Determine the (X, Y) coordinate at the center of the cell enclosing the given text.  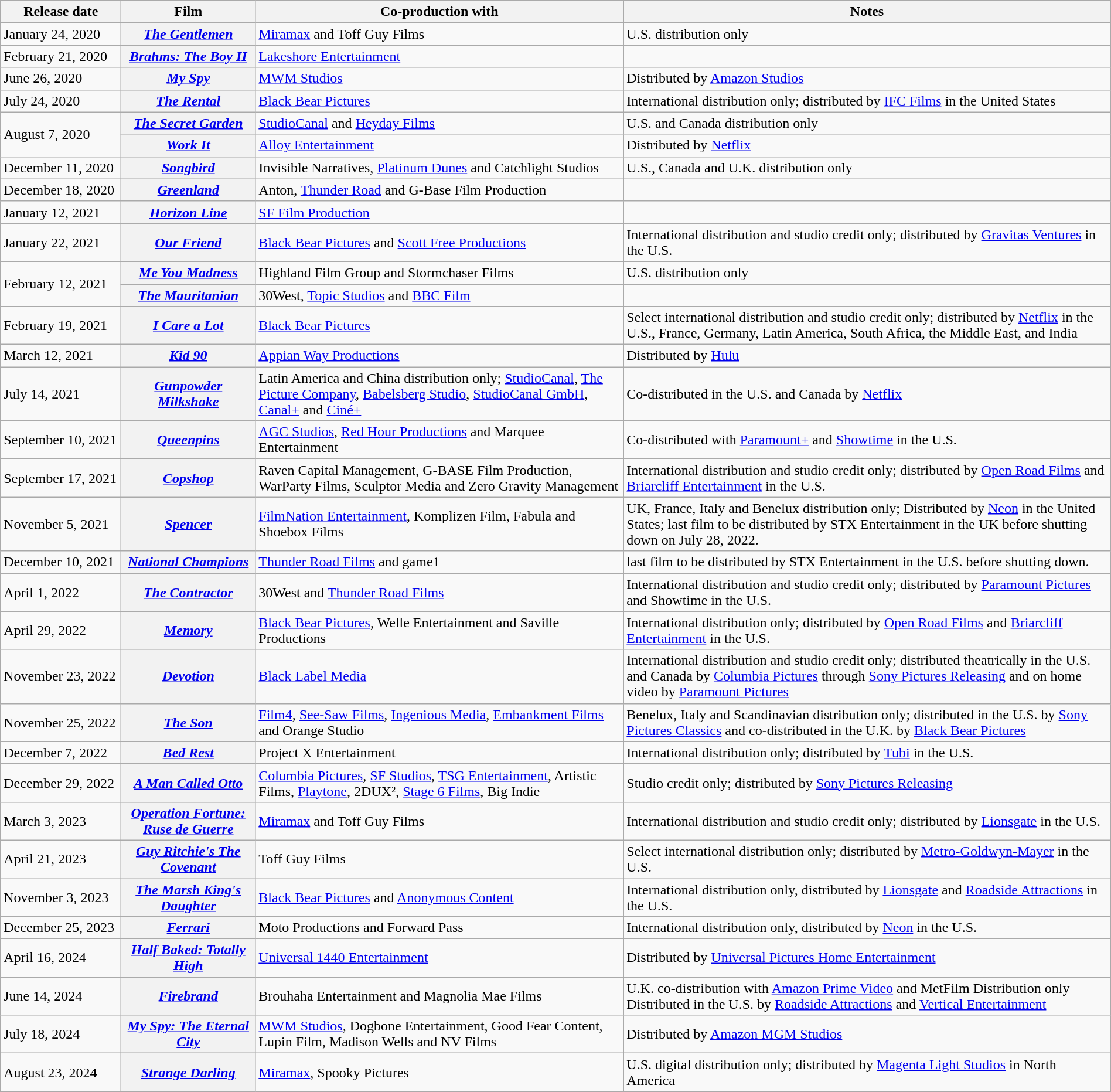
April 16, 2024 (61, 958)
Spencer (189, 524)
July 14, 2021 (61, 394)
Distributed by Hulu (867, 356)
November 5, 2021 (61, 524)
Half Baked: Totally High (189, 958)
Brahms: The Boy II (189, 56)
Film (189, 12)
U.K. co-distribution with Amazon Prime Video and MetFilm Distribution only Distributed in the U.S. by Roadside Attractions and Vertical Entertainment (867, 996)
Strange Darling (189, 1073)
Memory (189, 631)
Universal 1440 Entertainment (439, 958)
February 19, 2021 (61, 326)
Raven Capital Management, G-BASE Film Production, WarParty Films, Sculptor Media and Zero Gravity Management (439, 478)
Work It (189, 145)
MWM Studios, Dogbone Entertainment, Good Fear Content, Lupin Film, Madison Wells and NV Films (439, 1034)
The Contractor (189, 592)
Firebrand (189, 996)
Operation Fortune: Ruse de Guerre (189, 821)
Notes (867, 12)
SF Film Production (439, 212)
Black Bear Pictures and Scott Free Productions (439, 243)
April 21, 2023 (61, 859)
November 3, 2023 (61, 897)
Columbia Pictures, SF Studios, TSG Entertainment, Artistic Films, Playtone, 2DUX², Stage 6 Films, Big Indie (439, 783)
February 12, 2021 (61, 284)
Gunpowder Milkshake (189, 394)
Me You Madness (189, 273)
December 11, 2020 (61, 168)
Greenland (189, 190)
Our Friend (189, 243)
U.S., Canada and U.K. distribution only (867, 168)
International distribution only, distributed by Neon in the U.S. (867, 928)
April 29, 2022 (61, 631)
August 7, 2020 (61, 134)
June 26, 2020 (61, 79)
My Spy (189, 79)
Brouhaha Entertainment and Magnolia Mae Films (439, 996)
FilmNation Entertainment, Komplizen Film, Fabula and Shoebox Films (439, 524)
Anton, Thunder Road and G-Base Film Production (439, 190)
Songbird (189, 168)
Distributed by Amazon MGM Studios (867, 1034)
U.S. digital distribution only; distributed by Magenta Light Studios in North America (867, 1073)
Black Label Media (439, 676)
International distribution only; distributed by Tubi in the U.S. (867, 753)
Thunder Road Films and game1 (439, 562)
International distribution and studio credit only; distributed by Lionsgate in the U.S. (867, 821)
Co-production with (439, 12)
Highland Film Group and Stormchaser Films (439, 273)
Appian Way Productions (439, 356)
Alloy Entertainment (439, 145)
Invisible Narratives, Platinum Dunes and Catchlight Studios (439, 168)
August 23, 2024 (61, 1073)
Ferrari (189, 928)
Guy Ritchie's The Covenant (189, 859)
Studio credit only; distributed by Sony Pictures Releasing (867, 783)
July 18, 2024 (61, 1034)
December 18, 2020 (61, 190)
30West and Thunder Road Films (439, 592)
February 21, 2020 (61, 56)
International distribution and studio credit only; distributed by Gravitas Ventures in the U.S. (867, 243)
December 29, 2022 (61, 783)
Black Bear Pictures and Anonymous Content (439, 897)
International distribution and studio credit only; distributed by Paramount Pictures and Showtime in the U.S. (867, 592)
Co-distributed with Paramount+ and Showtime in the U.S. (867, 440)
March 3, 2023 (61, 821)
International distribution only, distributed by Lionsgate and Roadside Attractions in the U.S. (867, 897)
Select international distribution only; distributed by Metro-Goldwyn-Mayer in the U.S. (867, 859)
December 10, 2021 (61, 562)
Release date (61, 12)
National Champions (189, 562)
Toff Guy Films (439, 859)
30West, Topic Studios and BBC Film (439, 295)
Latin America and China distribution only; StudioCanal, The Picture Company, Babelsberg Studio, StudioCanal GmbH, Canal+ and Ciné+ (439, 394)
AGC Studios, Red Hour Productions and Marquee Entertainment (439, 440)
My Spy: The Eternal City (189, 1034)
Distributed by Amazon Studios (867, 79)
June 14, 2024 (61, 996)
Moto Productions and Forward Pass (439, 928)
Devotion (189, 676)
MWM Studios (439, 79)
U.S. and Canada distribution only (867, 123)
Distributed by Netflix (867, 145)
Film4, See-Saw Films, Ingenious Media, Embankment Films and Orange Studio (439, 722)
November 25, 2022 (61, 722)
Black Bear Pictures, Welle Entertainment and Saville Productions (439, 631)
Kid 90 (189, 356)
Horizon Line (189, 212)
last film to be distributed by STX Entertainment in the U.S. before shutting down. (867, 562)
Co-distributed in the U.S. and Canada by Netflix (867, 394)
International distribution and studio credit only; distributed by Open Road Films and Briarcliff Entertainment in the U.S. (867, 478)
Bed Rest (189, 753)
Project X Entertainment (439, 753)
International distribution only; distributed by IFC Films in the United States (867, 101)
Copshop (189, 478)
I Care a Lot (189, 326)
A Man Called Otto (189, 783)
The Son (189, 722)
December 25, 2023 (61, 928)
Distributed by Universal Pictures Home Entertainment (867, 958)
November 23, 2022 (61, 676)
April 1, 2022 (61, 592)
January 24, 2020 (61, 34)
March 12, 2021 (61, 356)
July 24, 2020 (61, 101)
The Rental (189, 101)
The Mauritanian (189, 295)
The Secret Garden (189, 123)
The Gentlemen (189, 34)
Queenpins (189, 440)
Lakeshore Entertainment (439, 56)
Miramax, Spooky Pictures (439, 1073)
January 22, 2021 (61, 243)
December 7, 2022 (61, 753)
January 12, 2021 (61, 212)
The Marsh King's Daughter (189, 897)
StudioCanal and Heyday Films (439, 123)
International distribution only; distributed by Open Road Films and Briarcliff Entertainment in the U.S. (867, 631)
September 10, 2021 (61, 440)
September 17, 2021 (61, 478)
